Return the [x, y] coordinate for the center point of the cell that contains the specified text.  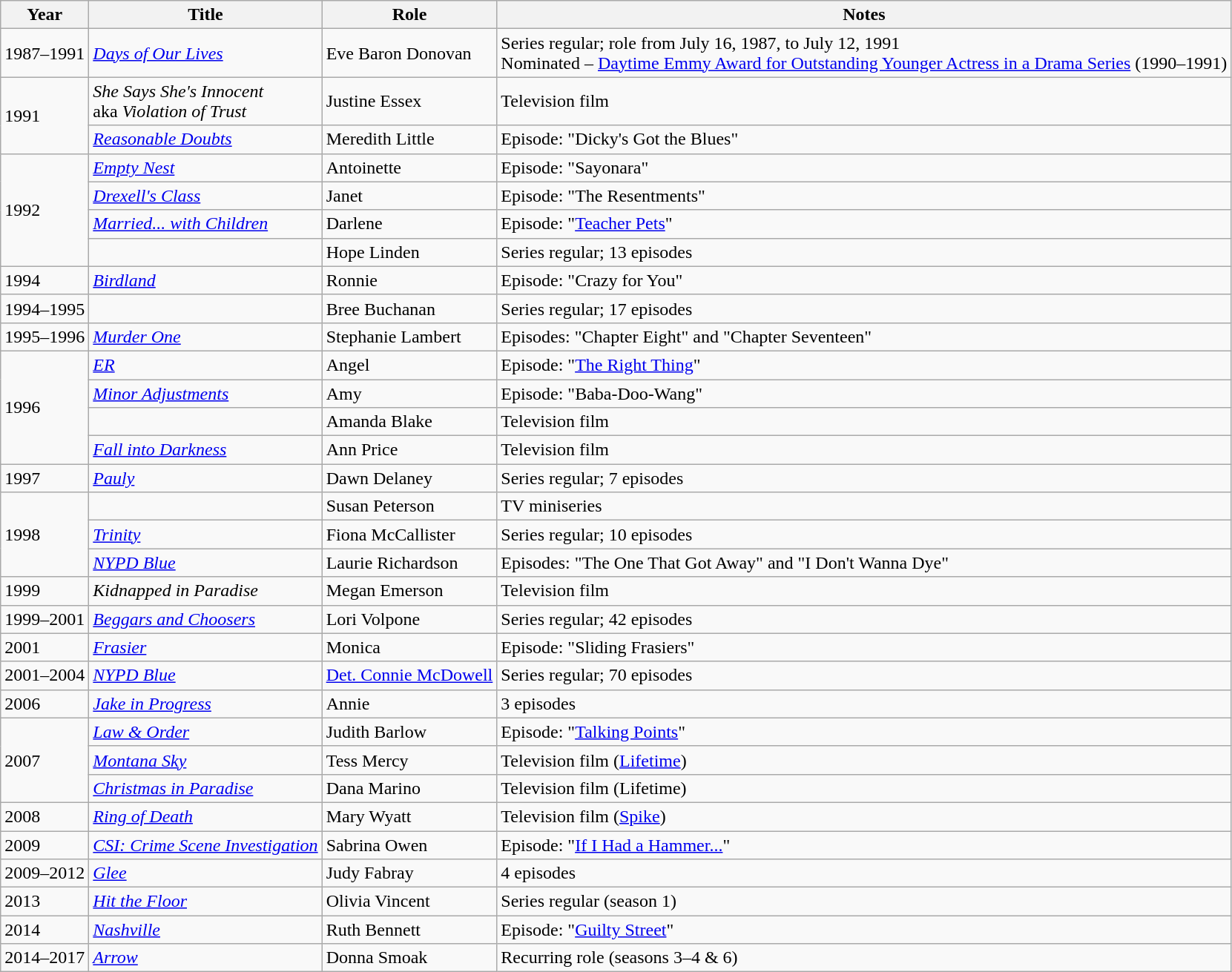
Megan Emerson [409, 591]
Fall into Darkness [205, 450]
Mary Wyatt [409, 816]
1998 [45, 535]
Hit the Floor [205, 902]
Murder One [205, 337]
Fiona McCallister [409, 535]
Series regular (season 1) [864, 902]
Lori Volpone [409, 619]
Married... with Children [205, 224]
1987–1991 [45, 53]
1992 [45, 210]
Episode: "Guilty Street" [864, 930]
Minor Adjustments [205, 394]
2001 [45, 647]
Glee [205, 873]
Olivia Vincent [409, 902]
Darlene [409, 224]
1999 [45, 591]
Frasier [205, 647]
Episode: "Dicky's Got the Blues" [864, 139]
2009–2012 [45, 873]
Arrow [205, 958]
Justine Essex [409, 101]
Role [409, 15]
Drexell's Class [205, 196]
Reasonable Doubts [205, 139]
Ruth Bennett [409, 930]
ER [205, 365]
Beggars and Choosers [205, 619]
Hope Linden [409, 252]
Episode: "Sayonara" [864, 168]
TV miniseries [864, 506]
Episode: "Sliding Frasiers" [864, 647]
Monica [409, 647]
Judith Barlow [409, 732]
Jake in Progress [205, 704]
Dawn Delaney [409, 478]
Angel [409, 365]
Donna Smoak [409, 958]
1995–1996 [45, 337]
Dana Marino [409, 788]
Episode: "The Right Thing" [864, 365]
Series regular; 10 episodes [864, 535]
Stephanie Lambert [409, 337]
2008 [45, 816]
Sabrina Owen [409, 844]
Antoinette [409, 168]
Det. Connie McDowell [409, 675]
Episode: "Talking Points" [864, 732]
Laurie Richardson [409, 563]
2014–2017 [45, 958]
Amy [409, 394]
Empty Nest [205, 168]
2013 [45, 902]
1994–1995 [45, 308]
Amanda Blake [409, 422]
1991 [45, 116]
Christmas in Paradise [205, 788]
Ann Price [409, 450]
3 episodes [864, 704]
Ronnie [409, 280]
Bree Buchanan [409, 308]
Judy Fabray [409, 873]
Episode: "Baba-Doo-Wang" [864, 394]
Year [45, 15]
Series regular; 70 episodes [864, 675]
Ring of Death [205, 816]
1997 [45, 478]
2009 [45, 844]
1994 [45, 280]
Episode: "If I Had a Hammer..." [864, 844]
Annie [409, 704]
CSI: Crime Scene Investigation [205, 844]
Pauly [205, 478]
Episodes: "The One That Got Away" and "I Don't Wanna Dye" [864, 563]
2014 [45, 930]
Episode: "Teacher Pets" [864, 224]
Trinity [205, 535]
2007 [45, 760]
Episode: "The Resentments" [864, 196]
Episode: "Crazy for You" [864, 280]
Tess Mercy [409, 760]
Janet [409, 196]
Recurring role (seasons 3–4 & 6) [864, 958]
Nashville [205, 930]
Series regular; 7 episodes [864, 478]
Series regular; 13 episodes [864, 252]
Series regular; 42 episodes [864, 619]
1996 [45, 407]
Birdland [205, 280]
Title [205, 15]
Episodes: "Chapter Eight" and "Chapter Seventeen" [864, 337]
1999–2001 [45, 619]
Susan Peterson [409, 506]
Days of Our Lives [205, 53]
2006 [45, 704]
Series regular; role from July 16, 1987, to July 12, 1991Nominated – Daytime Emmy Award for Outstanding Younger Actress in a Drama Series (1990–1991) [864, 53]
Kidnapped in Paradise [205, 591]
Meredith Little [409, 139]
2001–2004 [45, 675]
Series regular; 17 episodes [864, 308]
Notes [864, 15]
Law & Order [205, 732]
She Says She's Innocent aka Violation of Trust [205, 101]
4 episodes [864, 873]
Television film (Spike) [864, 816]
Eve Baron Donovan [409, 53]
Montana Sky [205, 760]
